Locate the cell with the specified text and output its [x, y] center coordinate. 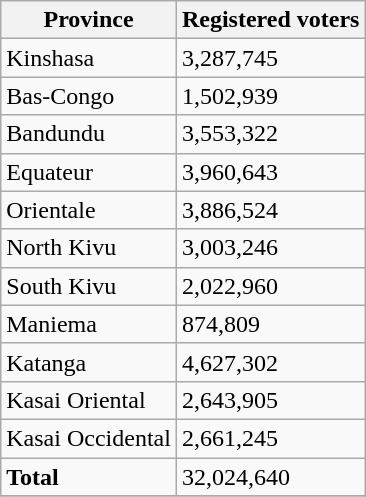
Kinshasa [89, 58]
Katanga [89, 362]
Maniema [89, 324]
Province [89, 20]
North Kivu [89, 248]
3,553,322 [270, 134]
Registered voters [270, 20]
Kasai Occidental [89, 438]
2,661,245 [270, 438]
Kasai Oriental [89, 400]
Equateur [89, 172]
South Kivu [89, 286]
Bas-Congo [89, 96]
Total [89, 477]
4,627,302 [270, 362]
Orientale [89, 210]
3,960,643 [270, 172]
32,024,640 [270, 477]
3,003,246 [270, 248]
3,886,524 [270, 210]
2,643,905 [270, 400]
3,287,745 [270, 58]
874,809 [270, 324]
1,502,939 [270, 96]
Bandundu [89, 134]
2,022,960 [270, 286]
